From the cell containing the given text, extract its center point as [X, Y] coordinate. 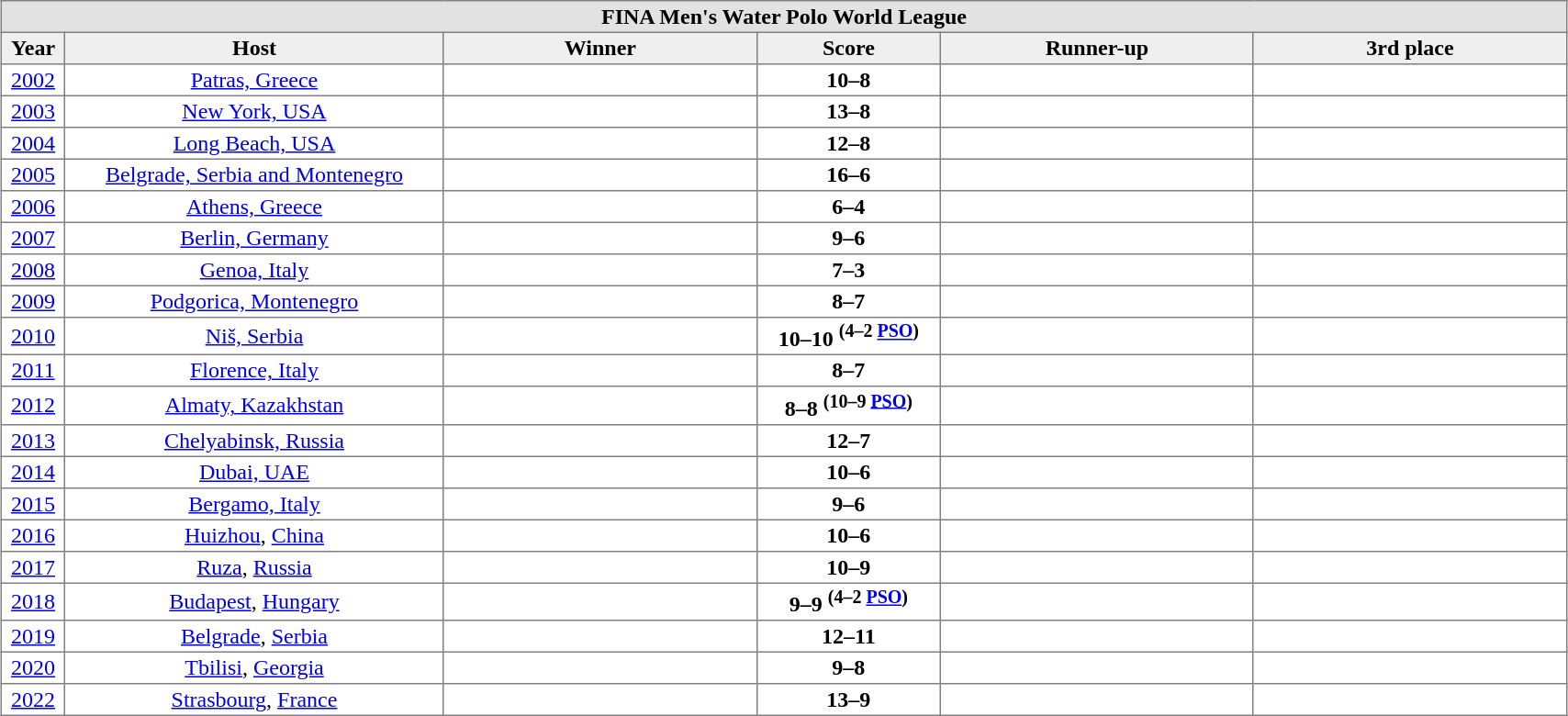
Score [848, 48]
6–4 [848, 207]
2007 [33, 238]
Bergamo, Italy [255, 503]
Tbilisi, Georgia [255, 667]
2012 [33, 406]
2018 [33, 602]
Strasbourg, France [255, 699]
2022 [33, 699]
2005 [33, 174]
Podgorica, Montenegro [255, 301]
2002 [33, 80]
Niš, Serbia [255, 336]
Belgrade, Serbia and Montenegro [255, 174]
2016 [33, 535]
FINA Men's Water Polo World League [784, 17]
2015 [33, 503]
9–9 (4–2 PSO) [848, 602]
2011 [33, 371]
2010 [33, 336]
2008 [33, 270]
10–9 [848, 566]
12–8 [848, 143]
Host [255, 48]
12–11 [848, 636]
8–8 (10–9 PSO) [848, 406]
13–8 [848, 111]
Long Beach, USA [255, 143]
7–3 [848, 270]
2019 [33, 636]
2017 [33, 566]
Almaty, Kazakhstan [255, 406]
Florence, Italy [255, 371]
2006 [33, 207]
2003 [33, 111]
Belgrade, Serbia [255, 636]
Patras, Greece [255, 80]
Ruza, Russia [255, 566]
Genoa, Italy [255, 270]
Runner-up [1096, 48]
9–8 [848, 667]
Budapest, Hungary [255, 602]
2020 [33, 667]
2009 [33, 301]
2013 [33, 440]
2004 [33, 143]
Chelyabinsk, Russia [255, 440]
2014 [33, 472]
10–8 [848, 80]
Berlin, Germany [255, 238]
Dubai, UAE [255, 472]
Year [33, 48]
New York, USA [255, 111]
Athens, Greece [255, 207]
Winner [600, 48]
10–10 (4–2 PSO) [848, 336]
12–7 [848, 440]
13–9 [848, 699]
Huizhou, China [255, 535]
16–6 [848, 174]
3rd place [1410, 48]
